Search for the cell housing the specified text and yield its (x, y) center coordinate. 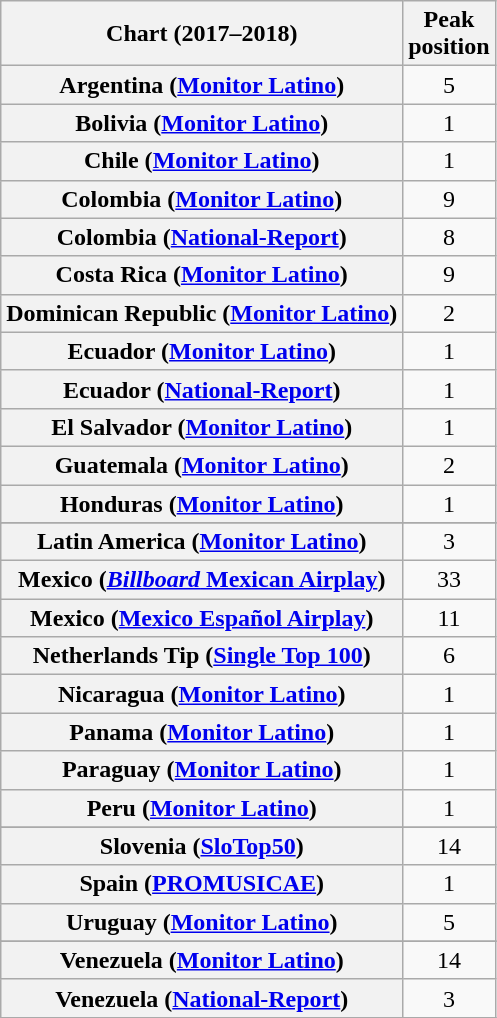
11 (449, 618)
Uruguay (Monitor Latino) (202, 922)
33 (449, 580)
Argentina (Monitor Latino) (202, 85)
Mexico (Billboard Mexican Airplay) (202, 580)
Ecuador (Monitor Latino) (202, 351)
Dominican Republic (Monitor Latino) (202, 313)
Colombia (National-Report) (202, 237)
Netherlands Tip (Single Top 100) (202, 656)
8 (449, 237)
Peak position (449, 34)
El Salvador (Monitor Latino) (202, 427)
Bolivia (Monitor Latino) (202, 123)
Chile (Monitor Latino) (202, 161)
Guatemala (Monitor Latino) (202, 465)
Spain (PROMUSICAE) (202, 884)
Ecuador (National-Report) (202, 389)
Latin America (Monitor Latino) (202, 542)
Venezuela (Monitor Latino) (202, 960)
Nicaragua (Monitor Latino) (202, 694)
Slovenia (SloTop50) (202, 846)
Colombia (Monitor Latino) (202, 199)
Peru (Monitor Latino) (202, 808)
6 (449, 656)
Honduras (Monitor Latino) (202, 503)
Paraguay (Monitor Latino) (202, 770)
Panama (Monitor Latino) (202, 732)
Venezuela (National-Report) (202, 998)
Costa Rica (Monitor Latino) (202, 275)
Chart (2017–2018) (202, 34)
Mexico (Mexico Español Airplay) (202, 618)
